Capture the cell that displays the provided text and extract its (x, y) central coordinate. 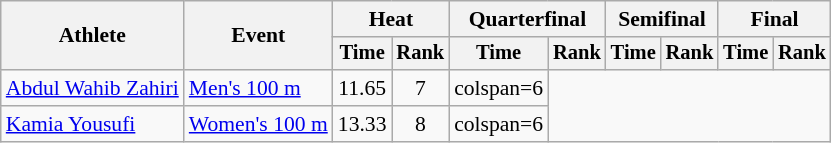
Men's 100 m (258, 88)
8 (421, 124)
Kamia Yousufi (92, 124)
Quarterfinal (528, 19)
Abdul Wahib Zahiri (92, 88)
11.65 (362, 88)
13.33 (362, 124)
Heat (391, 19)
Athlete (92, 36)
7 (421, 88)
Semifinal (662, 19)
Event (258, 36)
Final (774, 19)
Women's 100 m (258, 124)
